Determine the (X, Y) coordinate at the center of the cell enclosing the given text.  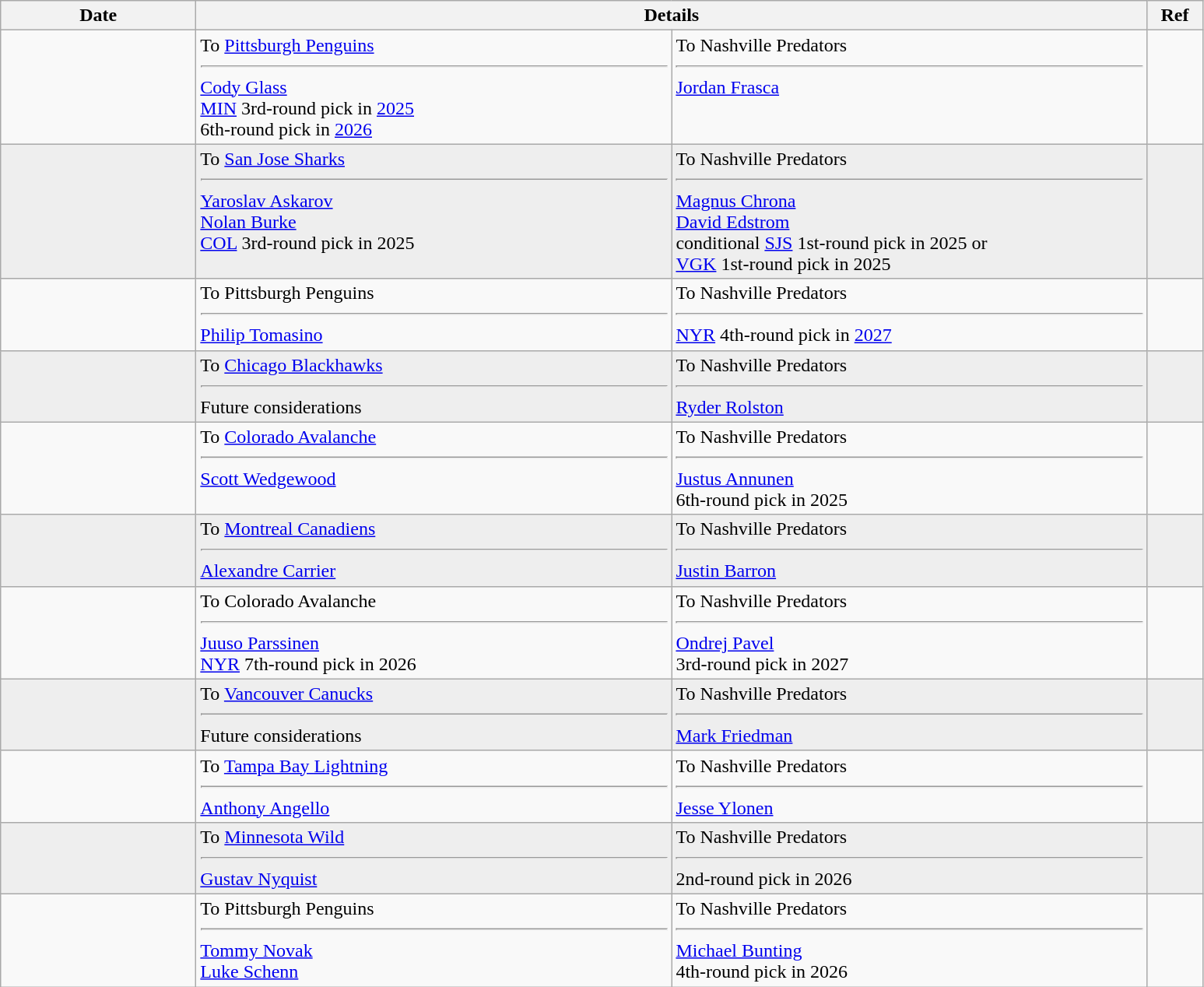
To Minnesota WildGustav Nyquist (434, 858)
To Pittsburgh PenguinsTommy NovakLuke Schenn (434, 940)
To Nashville PredatorsMark Friedman (909, 715)
To Nashville PredatorsJustin Barron (909, 550)
To Nashville PredatorsRyder Rolston (909, 386)
To Nashville PredatorsMagnus ChronaDavid Edstromconditional SJS 1st-round pick in 2025 orVGK 1st-round pick in 2025 (909, 212)
Ref (1175, 16)
To San Jose SharksYaroslav AskarovNolan BurkeCOL 3rd-round pick in 2025 (434, 212)
To Nashville PredatorsOndrej Pavel3rd-round pick in 2027 (909, 632)
To Nashville PredatorsNYR 4th-round pick in 2027 (909, 314)
To Nashville Predators2nd-round pick in 2026 (909, 858)
To Montreal CanadiensAlexandre Carrier (434, 550)
To Pittsburgh PenguinsPhilip Tomasino (434, 314)
To Chicago BlackhawksFuture considerations (434, 386)
To Tampa Bay LightningAnthony Angello (434, 786)
To Vancouver CanucksFuture considerations (434, 715)
To Colorado AvalancheJuuso ParssinenNYR 7th-round pick in 2026 (434, 632)
To Colorado AvalancheScott Wedgewood (434, 469)
To Nashville PredatorsMichael Bunting4th-round pick in 2026 (909, 940)
To Pittsburgh PenguinsCody GlassMIN 3rd-round pick in 20256th-round pick in 2026 (434, 87)
Date (98, 16)
Details (672, 16)
To Nashville PredatorsJustus Annunen6th-round pick in 2025 (909, 469)
To Nashville PredatorsJesse Ylonen (909, 786)
To Nashville PredatorsJordan Frasca (909, 87)
